Identify which cell holds the provided text, then report its [x, y] central coordinate. 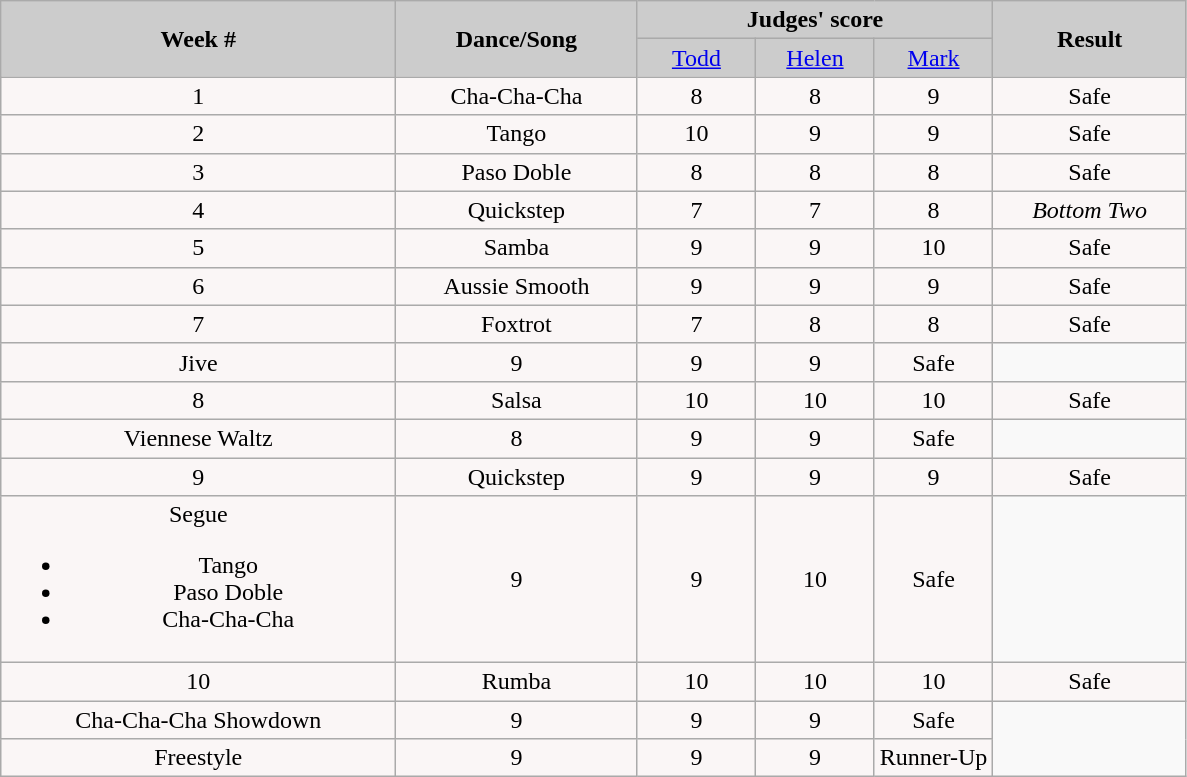
5 [198, 248]
Paso Doble [516, 172]
Helen [816, 58]
Foxtrot [516, 324]
Dance/Song [516, 39]
SegueTangoPaso DobleCha-Cha-Cha [198, 580]
Salsa [516, 400]
Aussie Smooth [516, 286]
1 [198, 96]
Tango [516, 134]
2 [198, 134]
4 [198, 210]
Result [1090, 39]
Cha-Cha-Cha Showdown [198, 720]
6 [198, 286]
Cha-Cha-Cha [516, 96]
Rumba [516, 682]
Todd [696, 58]
Jive [198, 362]
Judges' score [815, 20]
Mark [934, 58]
3 [198, 172]
Bottom Two [1090, 210]
Week # [198, 39]
Viennese Waltz [198, 438]
Freestyle [198, 758]
Samba [516, 248]
Runner-Up [934, 758]
